Capture the cell that displays the provided text and extract its [X, Y] central coordinate. 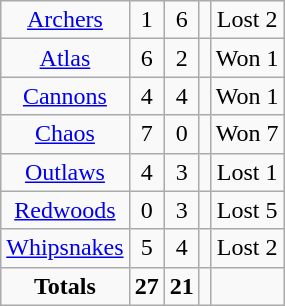
7 [146, 134]
Lost 1 [247, 172]
5 [146, 248]
21 [182, 286]
Outlaws [65, 172]
Lost 5 [247, 210]
Cannons [65, 96]
Whipsnakes [65, 248]
Won 7 [247, 134]
Atlas [65, 58]
27 [146, 286]
Redwoods [65, 210]
Chaos [65, 134]
Totals [65, 286]
1 [146, 20]
2 [182, 58]
Archers [65, 20]
